Find where the given text appears and provide that cell's center as (X, Y) coordinate. 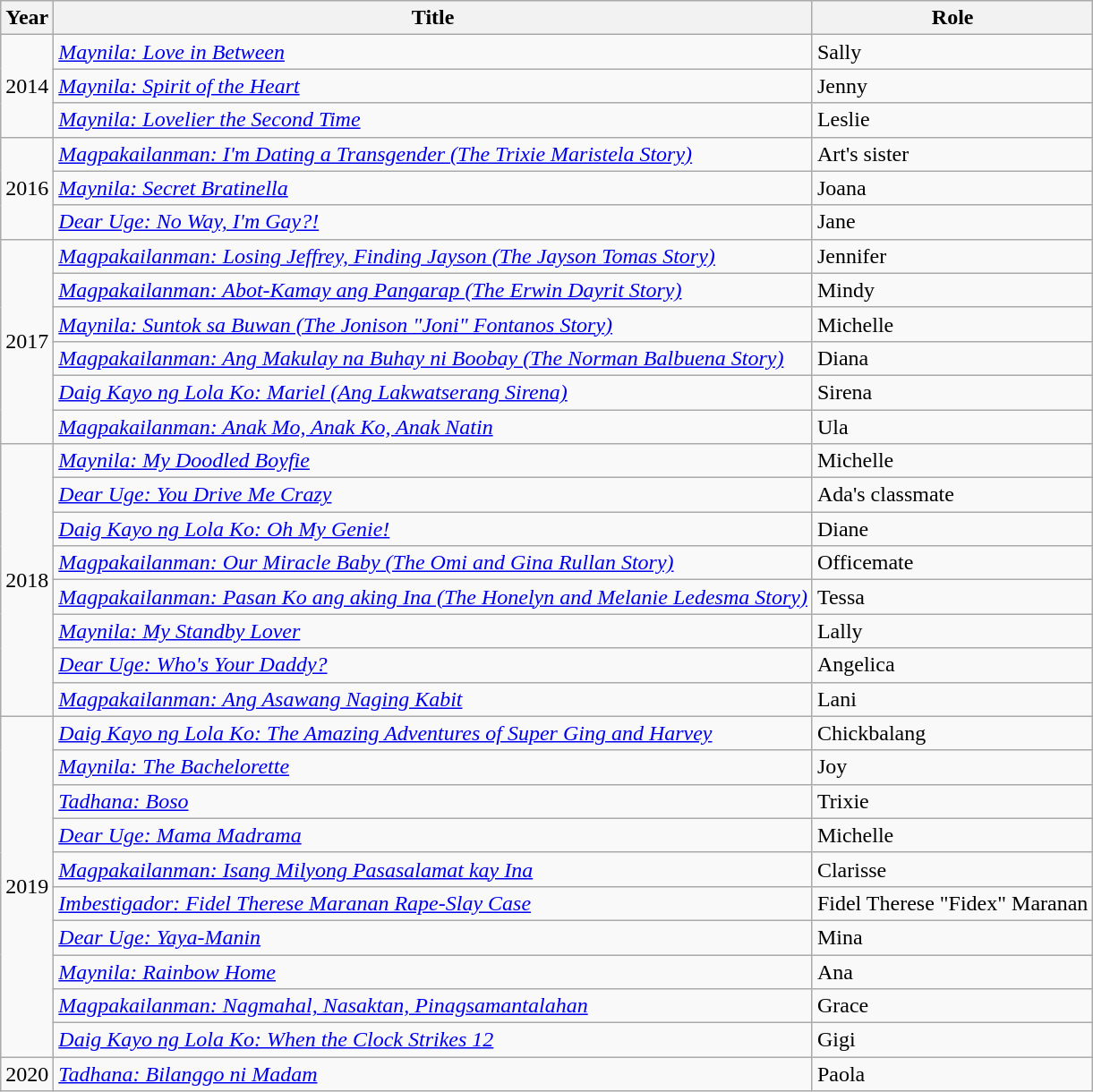
Clarisse (952, 869)
Gigi (952, 1040)
Dear Uge: Who's Your Daddy? (433, 665)
Sirena (952, 392)
Magpakailanman: Abot-Kamay ang Pangarap (The Erwin Dayrit Story) (433, 290)
Grace (952, 1006)
Tessa (952, 597)
2017 (27, 341)
Diane (952, 529)
Leslie (952, 120)
Mindy (952, 290)
Daig Kayo ng Lola Ko: Oh My Genie! (433, 529)
Paola (952, 1074)
Jane (952, 222)
Maynila: Secret Bratinella (433, 188)
Dear Uge: Mama Madrama (433, 835)
Angelica (952, 665)
Magpakailanman: Pasan Ko ang aking Ina (The Honelyn and Melanie Ledesma Story) (433, 597)
Magpakailanman: Losing Jeffrey, Finding Jayson (The Jayson Tomas Story) (433, 256)
2016 (27, 188)
Maynila: Love in Between (433, 52)
Ula (952, 427)
Ana (952, 971)
Imbestigador: Fidel Therese Maranan Rape-Slay Case (433, 903)
Diana (952, 358)
Daig Kayo ng Lola Ko: Mariel (Ang Lakwatserang Sirena) (433, 392)
Jennifer (952, 256)
Joy (952, 767)
2019 (27, 886)
Magpakailanman: Our Miracle Baby (The Omi and Gina Rullan Story) (433, 563)
Lani (952, 699)
2014 (27, 86)
Magpakailanman: Nagmahal, Nasaktan, Pinagsamantalahan (433, 1006)
Magpakailanman: Ang Asawang Naging Kabit (433, 699)
Tadhana: Bilanggo ni Madam (433, 1074)
Role (952, 18)
Jenny (952, 86)
Magpakailanman: Ang Makulay na Buhay ni Boobay (The Norman Balbuena Story) (433, 358)
Maynila: Lovelier the Second Time (433, 120)
Joana (952, 188)
Daig Kayo ng Lola Ko: When the Clock Strikes 12 (433, 1040)
Maynila: The Bachelorette (433, 767)
Title (433, 18)
Magpakailanman: Anak Mo, Anak Ko, Anak Natin (433, 427)
2018 (27, 580)
Mina (952, 937)
Trixie (952, 801)
Year (27, 18)
Maynila: Rainbow Home (433, 971)
Maynila: Suntok sa Buwan (The Jonison "Joni" Fontanos Story) (433, 324)
Tadhana: Boso (433, 801)
Magpakailanman: I'm Dating a Transgender (The Trixie Maristela Story) (433, 154)
Chickbalang (952, 733)
Dear Uge: Yaya-Manin (433, 937)
Officemate (952, 563)
Lally (952, 631)
Maynila: My Standby Lover (433, 631)
Maynila: My Doodled Boyfie (433, 461)
Dear Uge: You Drive Me Crazy (433, 495)
Dear Uge: No Way, I'm Gay?! (433, 222)
Ada's classmate (952, 495)
Maynila: Spirit of the Heart (433, 86)
Fidel Therese "Fidex" Maranan (952, 903)
Magpakailanman: Isang Milyong Pasasalamat kay Ina (433, 869)
Sally (952, 52)
Art's sister (952, 154)
Daig Kayo ng Lola Ko: The Amazing Adventures of Super Ging and Harvey (433, 733)
2020 (27, 1074)
